Return [x, y] of the center of cell containing provided text 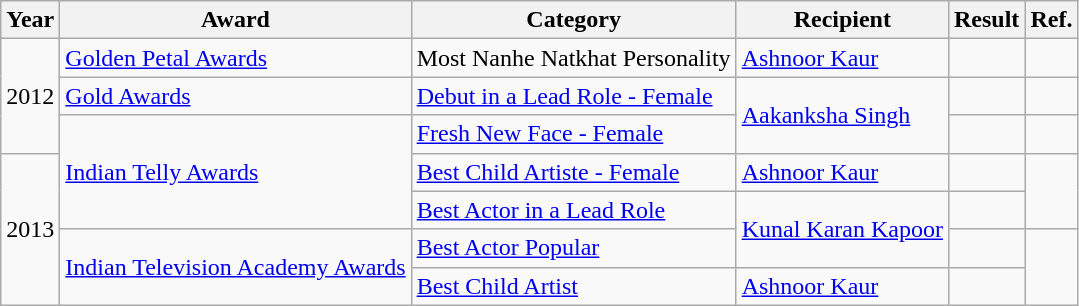
Most Nanhe Natkhat Personality [574, 58]
Award [236, 20]
Best Child Artist [574, 286]
Best Actor Popular [574, 248]
Recipient [842, 20]
Best Actor in a Lead Role [574, 210]
Gold Awards [236, 96]
Indian Telly Awards [236, 172]
Aakanksha Singh [842, 115]
Fresh New Face - Female [574, 134]
Category [574, 20]
2012 [30, 96]
Year [30, 20]
Kunal Karan Kapoor [842, 229]
Ref. [1052, 20]
Debut in a Lead Role - Female [574, 96]
Indian Television Academy Awards [236, 267]
Result [986, 20]
Best Child Artiste - Female [574, 172]
Golden Petal Awards [236, 58]
2013 [30, 229]
